Find where the given text appears and provide that cell's center as [X, Y] coordinate. 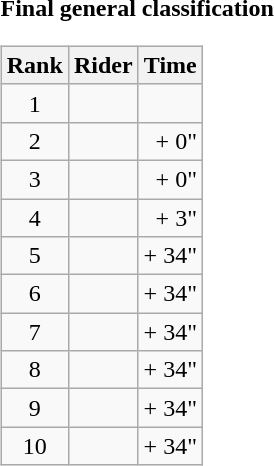
3 [34, 179]
5 [34, 256]
Time [170, 65]
4 [34, 217]
2 [34, 141]
Rider [103, 65]
Rank [34, 65]
8 [34, 370]
10 [34, 446]
7 [34, 332]
6 [34, 294]
+ 3" [170, 217]
1 [34, 103]
9 [34, 408]
